Output the (x, y) coordinate of the center of the cell containing the given text.  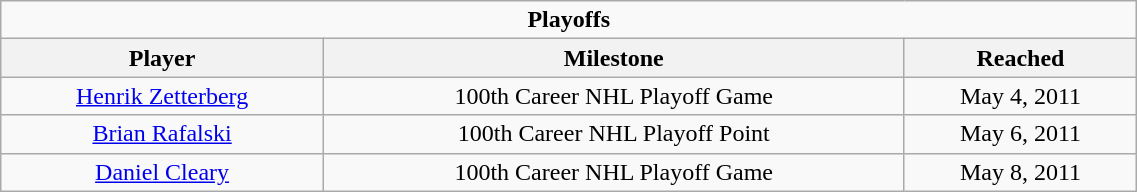
May 4, 2011 (1020, 96)
Milestone (614, 58)
100th Career NHL Playoff Point (614, 134)
Henrik Zetterberg (162, 96)
May 6, 2011 (1020, 134)
Playoffs (569, 20)
Reached (1020, 58)
May 8, 2011 (1020, 172)
Player (162, 58)
Brian Rafalski (162, 134)
Daniel Cleary (162, 172)
